Find where the given text appears and provide that cell's center as (x, y) coordinate. 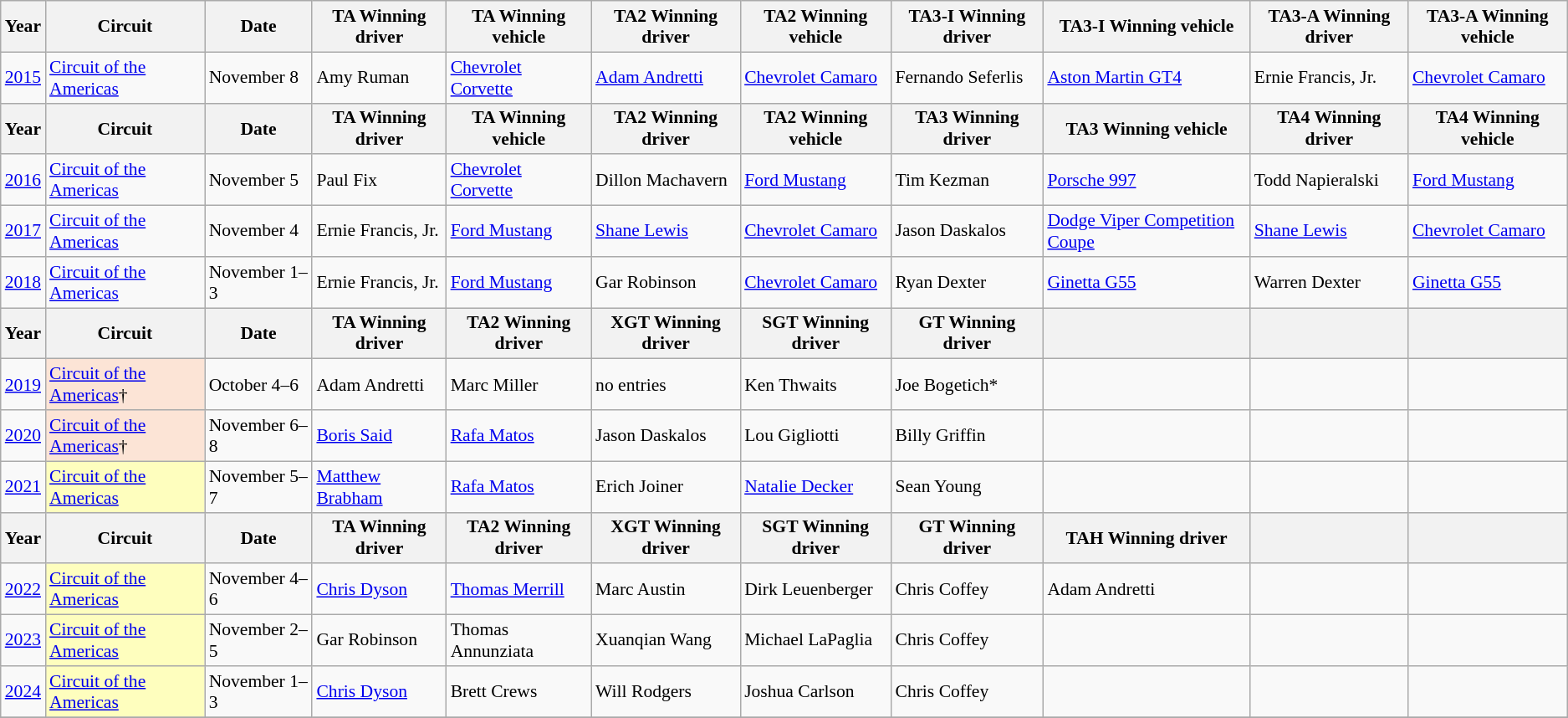
Aston Martin GT4 (1146, 77)
Warren Dexter (1330, 283)
Billy Griffin (967, 435)
2021 (23, 487)
TA3-I Winning driver (967, 27)
2024 (23, 691)
Tim Kezman (967, 181)
no entries (666, 385)
Lou Gigliotti (815, 435)
TA3-I Winning vehicle (1146, 27)
Fernando Seferlis (967, 77)
Natalie Decker (815, 487)
Ryan Dexter (967, 283)
Xuanqian Wang (666, 641)
October 4–6 (259, 385)
2023 (23, 641)
November 8 (259, 77)
Sean Young (967, 487)
Brett Crews (518, 691)
Dillon Machavern (666, 181)
November 2–5 (259, 641)
Dirk Leuenberger (815, 589)
November 6–8 (259, 435)
Marc Miller (518, 385)
Amy Ruman (379, 77)
Porsche 997 (1146, 181)
Todd Napieralski (1330, 181)
TA4 Winning driver (1330, 129)
TA3 Winning vehicle (1146, 129)
2020 (23, 435)
November 4–6 (259, 589)
Will Rodgers (666, 691)
Marc Austin (666, 589)
November 5 (259, 181)
Thomas Merrill (518, 589)
Joe Bogetich* (967, 385)
Michael LaPaglia (815, 641)
Boris Said (379, 435)
2022 (23, 589)
TAH Winning driver (1146, 537)
2015 (23, 77)
Thomas Annunziata (518, 641)
Joshua Carlson (815, 691)
2016 (23, 181)
2017 (23, 231)
Paul Fix (379, 181)
2018 (23, 283)
2019 (23, 385)
November 4 (259, 231)
TA3-A Winning vehicle (1488, 27)
Ken Thwaits (815, 385)
Matthew Brabham (379, 487)
TA3-A Winning driver (1330, 27)
TA4 Winning vehicle (1488, 129)
November 5–7 (259, 487)
TA3 Winning driver (967, 129)
Dodge Viper Competition Coupe (1146, 231)
Erich Joiner (666, 487)
